Provide the [x, y] coordinate of the cell's center where the given text is located.  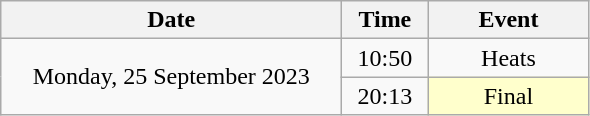
Date [172, 20]
Event [508, 20]
Time [385, 20]
Heats [508, 58]
Final [508, 96]
20:13 [385, 96]
Monday, 25 September 2023 [172, 77]
10:50 [385, 58]
